Detect which cell encompasses the target text, then output its (x, y) center coordinate. 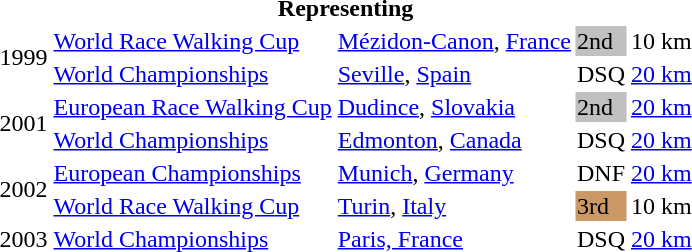
DNF (602, 173)
Seville, Spain (454, 74)
Mézidon-Canon, France (454, 41)
3rd (602, 206)
European Race Walking Cup (192, 107)
Turin, Italy (454, 206)
Edmonton, Canada (454, 140)
Dudince, Slovakia (454, 107)
European Championships (192, 173)
Munich, Germany (454, 173)
